Scan for the cell matching the given text and deliver its [x, y] coordinate at center. 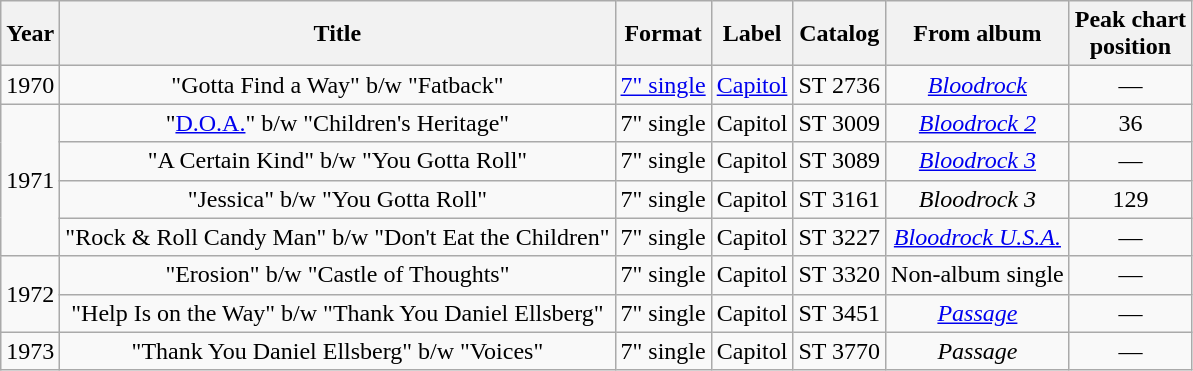
Title [338, 34]
From album [978, 34]
"Help Is on the Way" b/w "Thank You Daniel Ellsberg" [338, 313]
Bloodrock [978, 85]
Peak chartposition [1130, 34]
1971 [30, 180]
ST 3161 [840, 199]
"Thank You Daniel Ellsberg" b/w "Voices" [338, 351]
Non-album single [978, 275]
"Rock & Roll Candy Man" b/w "Don't Eat the Children" [338, 237]
Year [30, 34]
1970 [30, 85]
ST 3451 [840, 313]
ST 3227 [840, 237]
Bloodrock U.S.A. [978, 237]
"A Certain Kind" b/w "You Gotta Roll" [338, 161]
ST 3320 [840, 275]
ST 3089 [840, 161]
ST 3770 [840, 351]
ST 3009 [840, 123]
1972 [30, 294]
Format [663, 34]
"Erosion" b/w "Castle of Thoughts" [338, 275]
129 [1130, 199]
"D.O.A." b/w "Children's Heritage" [338, 123]
Label [752, 34]
"Gotta Find a Way" b/w "Fatback" [338, 85]
Catalog [840, 34]
"Jessica" b/w "You Gotta Roll" [338, 199]
Bloodrock 2 [978, 123]
ST 2736 [840, 85]
36 [1130, 123]
1973 [30, 351]
